Return the (X, Y) coordinate for the center point of the cell that contains the specified text.  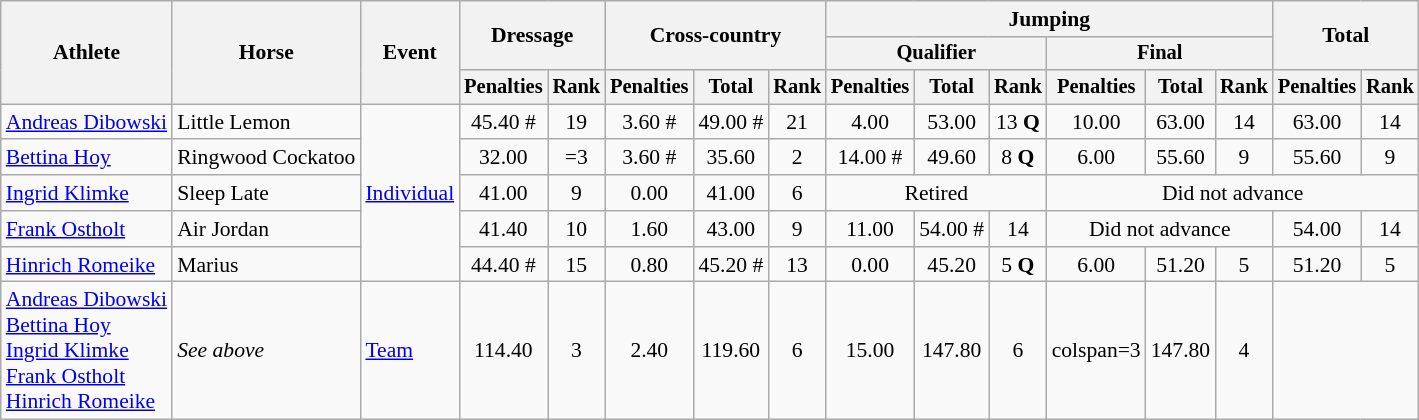
54.00 (1317, 229)
21 (797, 122)
4 (1244, 351)
2.40 (649, 351)
Frank Ostholt (86, 229)
Horse (266, 52)
Marius (266, 265)
5 Q (1018, 265)
See above (266, 351)
15 (577, 265)
15.00 (870, 351)
Sleep Late (266, 193)
Andreas DibowskiBettina HoyIngrid KlimkeFrank OstholtHinrich Romeike (86, 351)
Dressage (532, 36)
Individual (410, 193)
45.20 # (730, 265)
114.40 (503, 351)
Bettina Hoy (86, 158)
43.00 (730, 229)
35.60 (730, 158)
53.00 (952, 122)
Ringwood Cockatoo (266, 158)
19 (577, 122)
49.60 (952, 158)
3 (577, 351)
14.00 # (870, 158)
49.00 # (730, 122)
Andreas Dibowski (86, 122)
Team (410, 351)
8 Q (1018, 158)
10.00 (1096, 122)
Final (1160, 54)
=3 (577, 158)
11.00 (870, 229)
10 (577, 229)
Little Lemon (266, 122)
Cross-country (716, 36)
Event (410, 52)
13 Q (1018, 122)
Qualifier (936, 54)
54.00 # (952, 229)
Hinrich Romeike (86, 265)
Ingrid Klimke (86, 193)
2 (797, 158)
45.40 # (503, 122)
0.80 (649, 265)
45.20 (952, 265)
13 (797, 265)
119.60 (730, 351)
32.00 (503, 158)
44.40 # (503, 265)
1.60 (649, 229)
4.00 (870, 122)
Retired (936, 193)
Jumping (1050, 19)
41.40 (503, 229)
colspan=3 (1096, 351)
Air Jordan (266, 229)
Athlete (86, 52)
